Find where the given text appears and provide that cell's center as (x, y) coordinate. 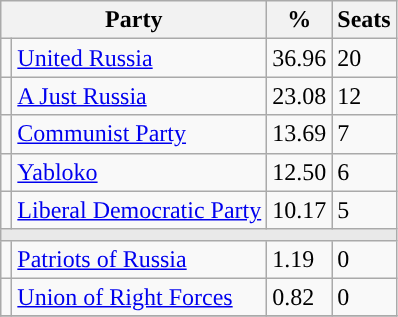
10.17 (300, 210)
23.08 (300, 96)
5 (364, 210)
13.69 (300, 134)
12 (364, 96)
Patriots of Russia (140, 259)
Union of Right Forces (140, 297)
United Russia (140, 58)
Yabloko (140, 172)
0.82 (300, 297)
Party (134, 20)
% (300, 20)
Seats (364, 20)
12.50 (300, 172)
20 (364, 58)
Liberal Democratic Party (140, 210)
1.19 (300, 259)
36.96 (300, 58)
A Just Russia (140, 96)
6 (364, 172)
Communist Party (140, 134)
7 (364, 134)
